Search for the cell housing the specified text and yield its [X, Y] center coordinate. 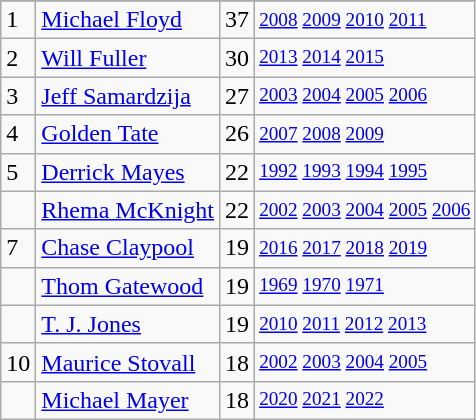
10 [18, 362]
27 [238, 96]
2007 2008 2009 [365, 134]
5 [18, 172]
Michael Mayer [128, 400]
2002 2003 2004 2005 [365, 362]
2 [18, 58]
Thom Gatewood [128, 286]
7 [18, 248]
2008 2009 2010 2011 [365, 20]
Jeff Samardzija [128, 96]
2020 2021 2022 [365, 400]
3 [18, 96]
Golden Tate [128, 134]
30 [238, 58]
Maurice Stovall [128, 362]
1969 1970 1971 [365, 286]
2003 2004 2005 2006 [365, 96]
2002 2003 2004 2005 2006 [365, 210]
Michael Floyd [128, 20]
1992 1993 1994 1995 [365, 172]
2016 2017 2018 2019 [365, 248]
Will Fuller [128, 58]
Rhema McKnight [128, 210]
1 [18, 20]
2013 2014 2015 [365, 58]
Chase Claypool [128, 248]
2010 2011 2012 2013 [365, 324]
T. J. Jones [128, 324]
37 [238, 20]
26 [238, 134]
4 [18, 134]
Derrick Mayes [128, 172]
